Find where the given text appears and provide that cell's center as [x, y] coordinate. 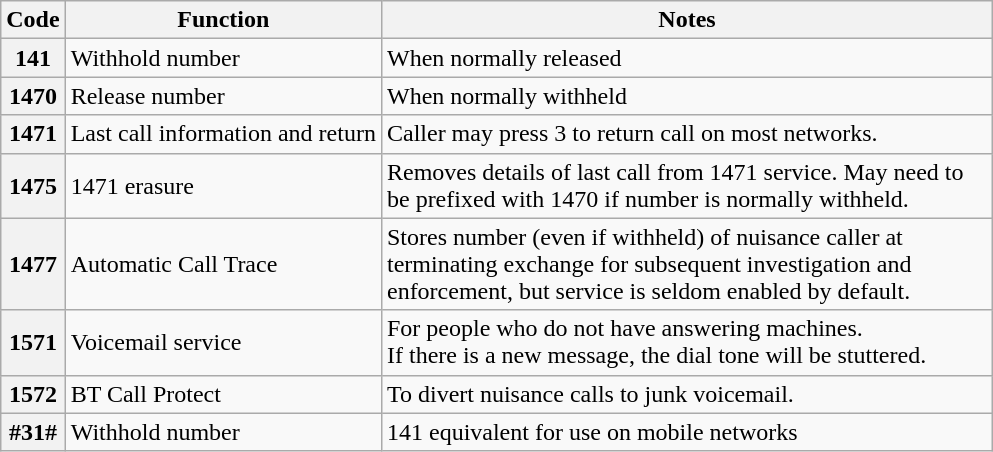
1477 [33, 264]
1572 [33, 394]
#31# [33, 432]
141 equivalent for use on mobile networks [686, 432]
Last call information and return [223, 134]
BT Call Protect [223, 394]
Removes details of last call from 1471 service. May need to be prefixed with 1470 if number is normally withheld. [686, 186]
Release number [223, 96]
141 [33, 58]
Function [223, 20]
Notes [686, 20]
Code [33, 20]
When normally released [686, 58]
1470 [33, 96]
Voicemail service [223, 342]
1475 [33, 186]
1471 [33, 134]
Caller may press 3 to return call on most networks. [686, 134]
Automatic Call Trace [223, 264]
1571 [33, 342]
When normally withheld [686, 96]
To divert nuisance calls to junk voicemail. [686, 394]
For people who do not have answering machines.If there is a new message, the dial tone will be stuttered. [686, 342]
1471 erasure [223, 186]
